Provide the (X, Y) coordinate of the cell's center where the given text is located.  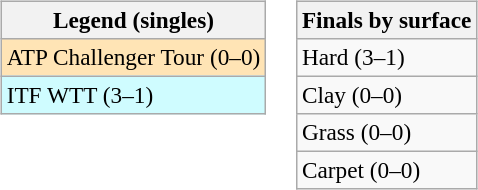
Hard (3–1) (387, 57)
Finals by surface (387, 20)
Clay (0–0) (387, 95)
Legend (singles) (133, 20)
ITF WTT (3–1) (133, 95)
Grass (0–0) (387, 133)
ATP Challenger Tour (0–0) (133, 57)
Carpet (0–0) (387, 171)
